Return the (x, y) coordinate for the center point of the cell that contains the specified text.  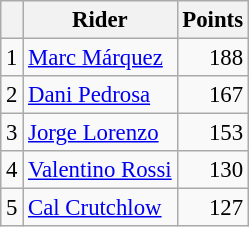
2 (12, 95)
1 (12, 58)
188 (212, 58)
5 (12, 208)
167 (212, 95)
Points (212, 20)
4 (12, 170)
Dani Pedrosa (100, 95)
Marc Márquez (100, 58)
Rider (100, 20)
3 (12, 133)
Jorge Lorenzo (100, 133)
130 (212, 170)
153 (212, 133)
127 (212, 208)
Valentino Rossi (100, 170)
Cal Crutchlow (100, 208)
